Find where the given text appears and provide that cell's center as [x, y] coordinate. 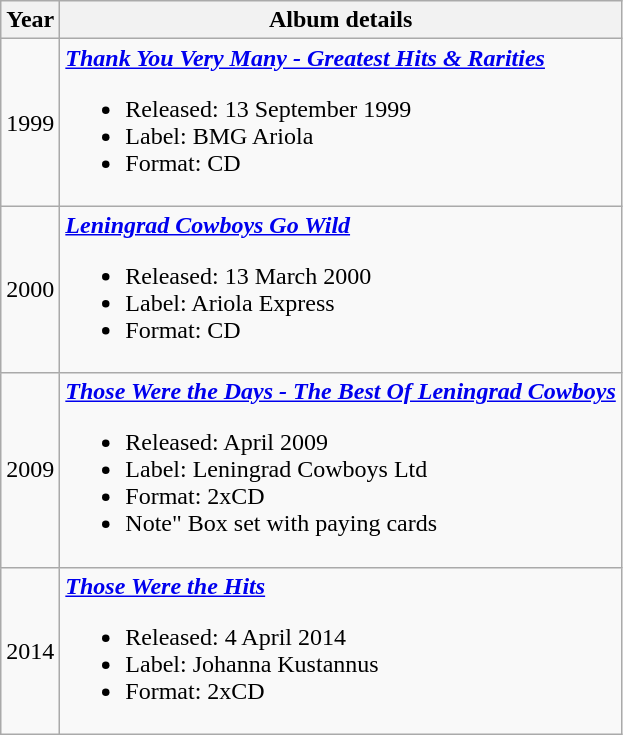
Those Were the Days - The Best Of Leningrad CowboysReleased: April 2009Label: Leningrad Cowboys Ltd Format: 2xCDNote" Box set with paying cards [340, 470]
Thank You Very Many - Greatest Hits & RaritiesReleased: 13 September 1999Label: BMG Ariola Format: CD [340, 122]
Album details [340, 20]
Those Were the HitsReleased: 4 April 2014Label: Johanna Kustannus Format: 2xCD [340, 650]
1999 [30, 122]
2014 [30, 650]
Leningrad Cowboys Go WildReleased: 13 March 2000Label: Ariola Express Format: CD [340, 290]
Year [30, 20]
2009 [30, 470]
2000 [30, 290]
